Detect which cell encompasses the target text, then output its (X, Y) center coordinate. 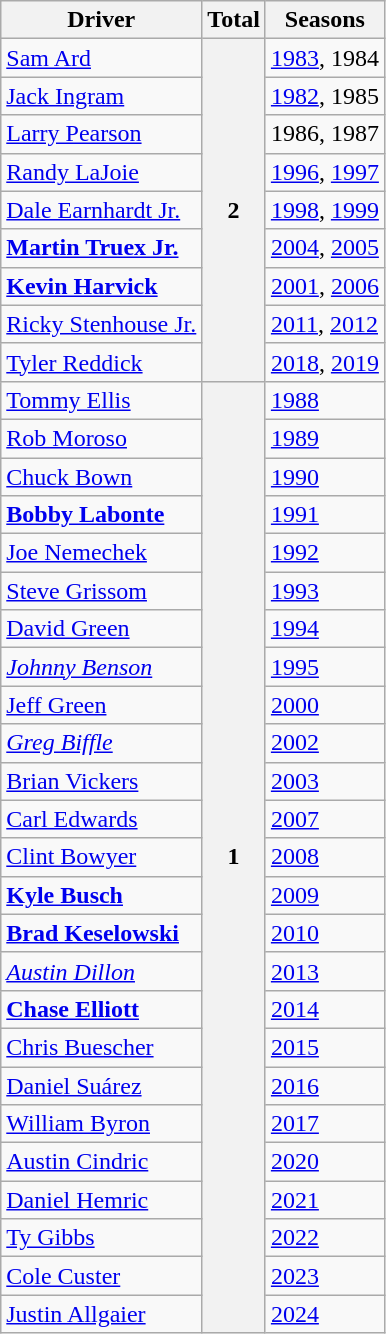
Kyle Busch (102, 895)
Jack Ingram (102, 96)
Chuck Bown (102, 477)
Austin Dillon (102, 971)
Austin Cindric (102, 1162)
Sam Ard (102, 58)
Kevin Harvick (102, 286)
Bobby Labonte (102, 515)
Carl Edwards (102, 819)
David Green (102, 629)
Chris Buescher (102, 1047)
Randy LaJoie (102, 172)
Chase Elliott (102, 1009)
1994 (324, 629)
2009 (324, 895)
2003 (324, 781)
William Byron (102, 1124)
1988 (324, 400)
Justin Allgaier (102, 1314)
Jeff Green (102, 705)
Ty Gibbs (102, 1238)
Cole Custer (102, 1276)
2023 (324, 1276)
Driver (102, 20)
Larry Pearson (102, 134)
2024 (324, 1314)
2 (234, 210)
1 (234, 857)
Joe Nemechek (102, 553)
Daniel Suárez (102, 1085)
2010 (324, 933)
1991 (324, 515)
1993 (324, 591)
Seasons (324, 20)
Clint Bowyer (102, 857)
2007 (324, 819)
1992 (324, 553)
Daniel Hemric (102, 1200)
1989 (324, 438)
2008 (324, 857)
2001, 2006 (324, 286)
2013 (324, 971)
Ricky Stenhouse Jr. (102, 324)
1990 (324, 477)
2014 (324, 1009)
1995 (324, 667)
1986, 1987 (324, 134)
2015 (324, 1047)
2004, 2005 (324, 248)
2022 (324, 1238)
2020 (324, 1162)
1998, 1999 (324, 210)
2000 (324, 705)
2018, 2019 (324, 362)
Dale Earnhardt Jr. (102, 210)
2016 (324, 1085)
Rob Moroso (102, 438)
1982, 1985 (324, 96)
Martin Truex Jr. (102, 248)
1996, 1997 (324, 172)
Steve Grissom (102, 591)
Total (234, 20)
Tommy Ellis (102, 400)
Brad Keselowski (102, 933)
2011, 2012 (324, 324)
Greg Biffle (102, 743)
1983, 1984 (324, 58)
2002 (324, 743)
2017 (324, 1124)
Brian Vickers (102, 781)
Johnny Benson (102, 667)
Tyler Reddick (102, 362)
2021 (324, 1200)
